Pinpoint the cell where the given text exists, returning its [X, Y] midpoint coordinate. 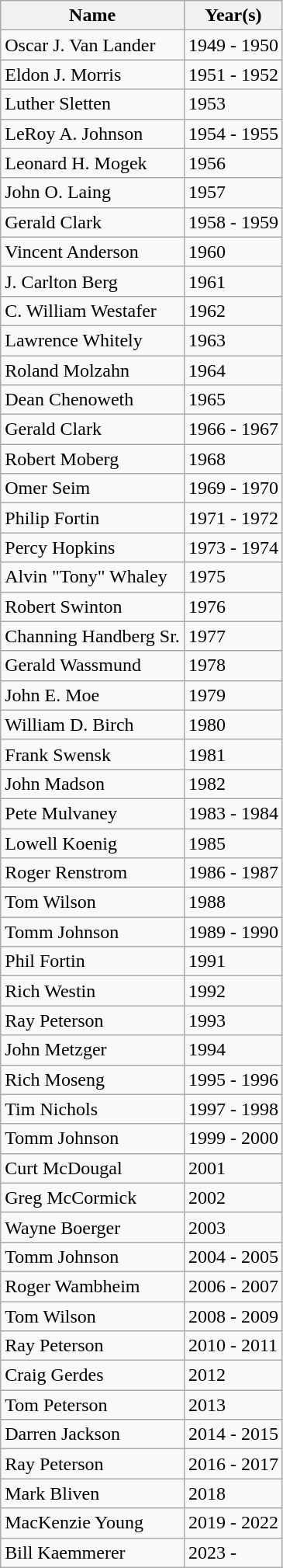
1985 [233, 843]
1991 [233, 961]
Rich Westin [93, 991]
2006 - 2007 [233, 1286]
Percy Hopkins [93, 548]
1977 [233, 636]
2023 - [233, 1552]
1982 [233, 784]
2012 [233, 1375]
C. William Westafer [93, 311]
1993 [233, 1020]
Rich Moseng [93, 1080]
Leonard H. Mogek [93, 163]
John Madson [93, 784]
Robert Swinton [93, 607]
Roland Molzahn [93, 370]
Craig Gerdes [93, 1375]
1997 - 1998 [233, 1109]
Darren Jackson [93, 1434]
1999 - 2000 [233, 1139]
1973 - 1974 [233, 548]
1966 - 1967 [233, 429]
Curt McDougal [93, 1168]
Frank Swensk [93, 754]
1957 [233, 193]
Robert Moberg [93, 459]
Oscar J. Van Lander [93, 45]
1962 [233, 311]
LeRoy A. Johnson [93, 134]
1953 [233, 104]
1960 [233, 252]
1954 - 1955 [233, 134]
2001 [233, 1168]
1975 [233, 577]
2008 - 2009 [233, 1316]
2013 [233, 1405]
2016 - 2017 [233, 1464]
1951 - 1952 [233, 75]
1964 [233, 370]
John O. Laing [93, 193]
Eldon J. Morris [93, 75]
1988 [233, 902]
2014 - 2015 [233, 1434]
John Metzger [93, 1050]
Bill Kaemmerer [93, 1552]
2003 [233, 1227]
Gerald Wassmund [93, 666]
J. Carlton Berg [93, 281]
1978 [233, 666]
1958 - 1959 [233, 222]
1949 - 1950 [233, 45]
Mark Bliven [93, 1493]
1971 - 1972 [233, 518]
2004 - 2005 [233, 1257]
2002 [233, 1198]
Channing Handberg Sr. [93, 636]
1963 [233, 340]
Philip Fortin [93, 518]
1969 - 1970 [233, 488]
MacKenzie Young [93, 1523]
Greg McCormick [93, 1198]
1983 - 1984 [233, 813]
1956 [233, 163]
Dean Chenoweth [93, 400]
1976 [233, 607]
Name [93, 16]
Roger Renstrom [93, 873]
Wayne Boerger [93, 1227]
1986 - 1987 [233, 873]
Roger Wambheim [93, 1286]
1980 [233, 725]
1994 [233, 1050]
Luther Sletten [93, 104]
1968 [233, 459]
Lawrence Whitely [93, 340]
Alvin "Tony" Whaley [93, 577]
2019 - 2022 [233, 1523]
1965 [233, 400]
William D. Birch [93, 725]
1961 [233, 281]
John E. Moe [93, 695]
Tom Peterson [93, 1405]
Omer Seim [93, 488]
Vincent Anderson [93, 252]
1989 - 1990 [233, 932]
1981 [233, 754]
1992 [233, 991]
1995 - 1996 [233, 1080]
Tim Nichols [93, 1109]
Pete Mulvaney [93, 813]
Phil Fortin [93, 961]
Lowell Koenig [93, 843]
2010 - 2011 [233, 1346]
1979 [233, 695]
Year(s) [233, 16]
2018 [233, 1493]
